Search for the cell housing the specified text and yield its (X, Y) center coordinate. 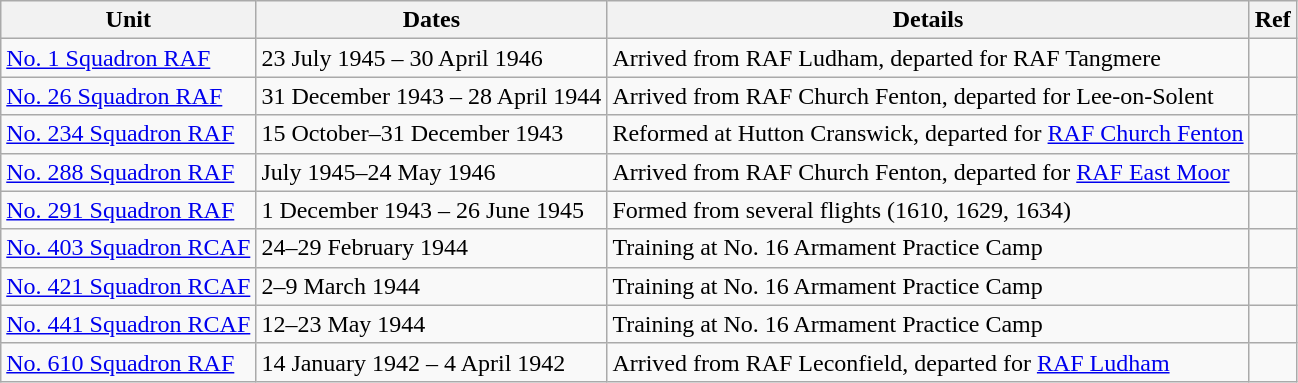
No. 1 Squadron RAF (128, 58)
No. 288 Squadron RAF (128, 172)
Arrived from RAF Church Fenton, departed for Lee-on-Solent (928, 96)
Ref (1272, 20)
No. 26 Squadron RAF (128, 96)
No. 234 Squadron RAF (128, 134)
15 October–31 December 1943 (432, 134)
Dates (432, 20)
14 January 1942 – 4 April 1942 (432, 362)
31 December 1943 – 28 April 1944 (432, 96)
No. 403 Squadron RCAF (128, 248)
Arrived from RAF Leconfield, departed for RAF Ludham (928, 362)
Unit (128, 20)
2–9 March 1944 (432, 286)
July 1945–24 May 1946 (432, 172)
Arrived from RAF Ludham, departed for RAF Tangmere (928, 58)
No. 291 Squadron RAF (128, 210)
Formed from several flights (1610, 1629, 1634) (928, 210)
1 December 1943 – 26 June 1945 (432, 210)
No. 421 Squadron RCAF (128, 286)
No. 610 Squadron RAF (128, 362)
Reformed at Hutton Cranswick, departed for RAF Church Fenton (928, 134)
12–23 May 1944 (432, 324)
No. 441 Squadron RCAF (128, 324)
Details (928, 20)
Arrived from RAF Church Fenton, departed for RAF East Moor (928, 172)
23 July 1945 – 30 April 1946 (432, 58)
24–29 February 1944 (432, 248)
